Provide the (X, Y) coordinate of the cell's center where the given text is located.  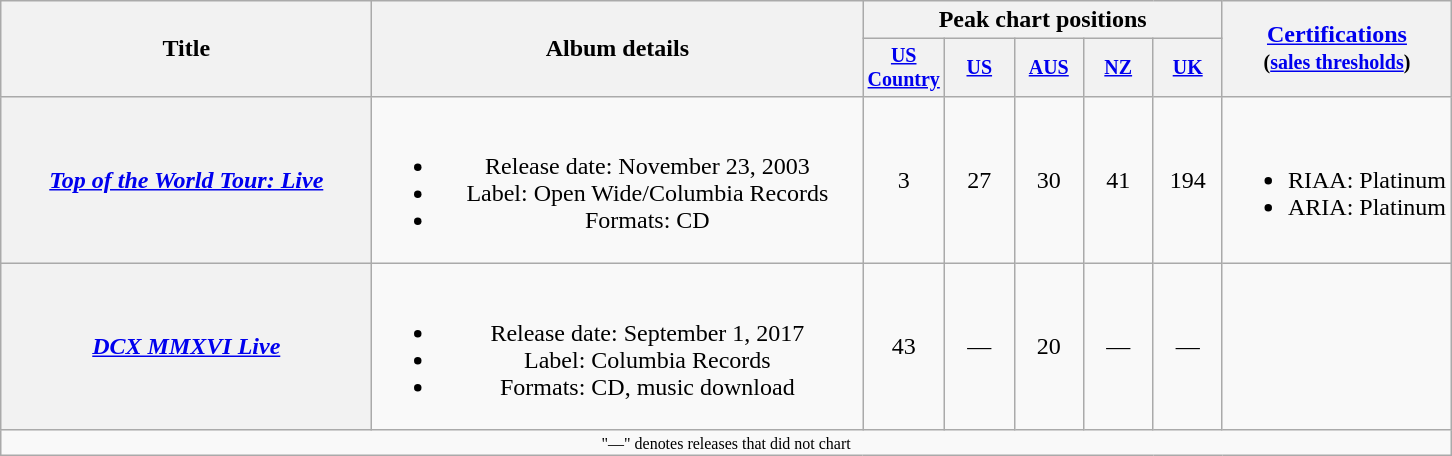
43 (904, 346)
US Country (904, 68)
"—" denotes releases that did not chart (726, 442)
Album details (618, 49)
RIAA: PlatinumARIA: Platinum (1336, 180)
Peak chart positions (1043, 20)
Top of the World Tour: Live (186, 180)
41 (1118, 180)
Title (186, 49)
UK (1188, 68)
AUS (1048, 68)
20 (1048, 346)
194 (1188, 180)
30 (1048, 180)
3 (904, 180)
Release date: September 1, 2017Label: Columbia RecordsFormats: CD, music download (618, 346)
DCX MMXVI Live (186, 346)
Certifications(sales thresholds) (1336, 49)
US (980, 68)
Release date: November 23, 2003Label: Open Wide/Columbia RecordsFormats: CD (618, 180)
NZ (1118, 68)
27 (980, 180)
